Determine the (X, Y) coordinate at the center of the cell enclosing the given text.  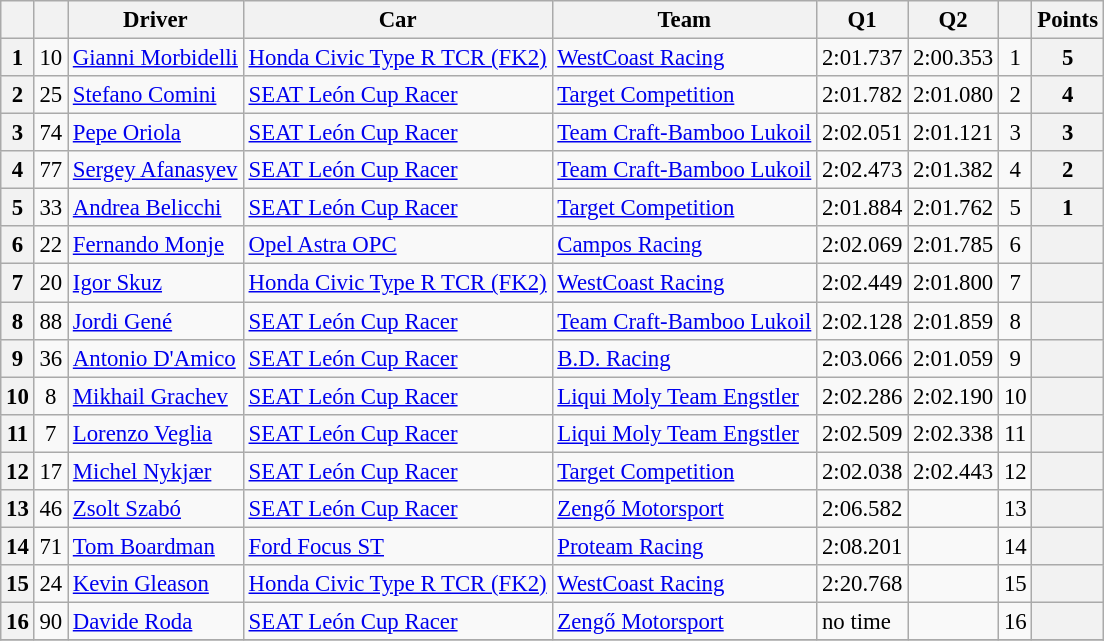
90 (50, 621)
2:00.353 (954, 58)
36 (50, 358)
Tom Boardman (156, 546)
22 (50, 245)
2:02.128 (862, 321)
Opel Astra OPC (398, 245)
17 (50, 471)
Points (1068, 20)
2:02.338 (954, 433)
71 (50, 546)
88 (50, 321)
2:01.800 (954, 283)
2:02.443 (954, 471)
2:01.080 (954, 95)
2:02.509 (862, 433)
Pepe Oriola (156, 133)
Andrea Belicchi (156, 208)
Fernando Monje (156, 245)
2:06.582 (862, 509)
Michel Nykjær (156, 471)
2:02.190 (954, 396)
2:02.286 (862, 396)
2:01.121 (954, 133)
Driver (156, 20)
Q2 (954, 20)
Proteam Racing (684, 546)
20 (50, 283)
2:01.762 (954, 208)
2:01.059 (954, 358)
2:02.051 (862, 133)
2:03.066 (862, 358)
46 (50, 509)
33 (50, 208)
2:02.038 (862, 471)
Jordi Gené (156, 321)
25 (50, 95)
Lorenzo Veglia (156, 433)
2:08.201 (862, 546)
Ford Focus ST (398, 546)
Sergey Afanasyev (156, 170)
Car (398, 20)
2:02.069 (862, 245)
Team (684, 20)
Igor Skuz (156, 283)
2:20.768 (862, 584)
2:02.449 (862, 283)
2:01.859 (954, 321)
2:01.737 (862, 58)
no time (862, 621)
Q1 (862, 20)
B.D. Racing (684, 358)
77 (50, 170)
Stefano Comini (156, 95)
2:01.785 (954, 245)
2:01.382 (954, 170)
Zsolt Szabó (156, 509)
74 (50, 133)
2:02.473 (862, 170)
Mikhail Grachev (156, 396)
2:01.782 (862, 95)
Davide Roda (156, 621)
Gianni Morbidelli (156, 58)
2:01.884 (862, 208)
Campos Racing (684, 245)
Kevin Gleason (156, 584)
Antonio D'Amico (156, 358)
24 (50, 584)
